Search for the cell housing the specified text and yield its (X, Y) center coordinate. 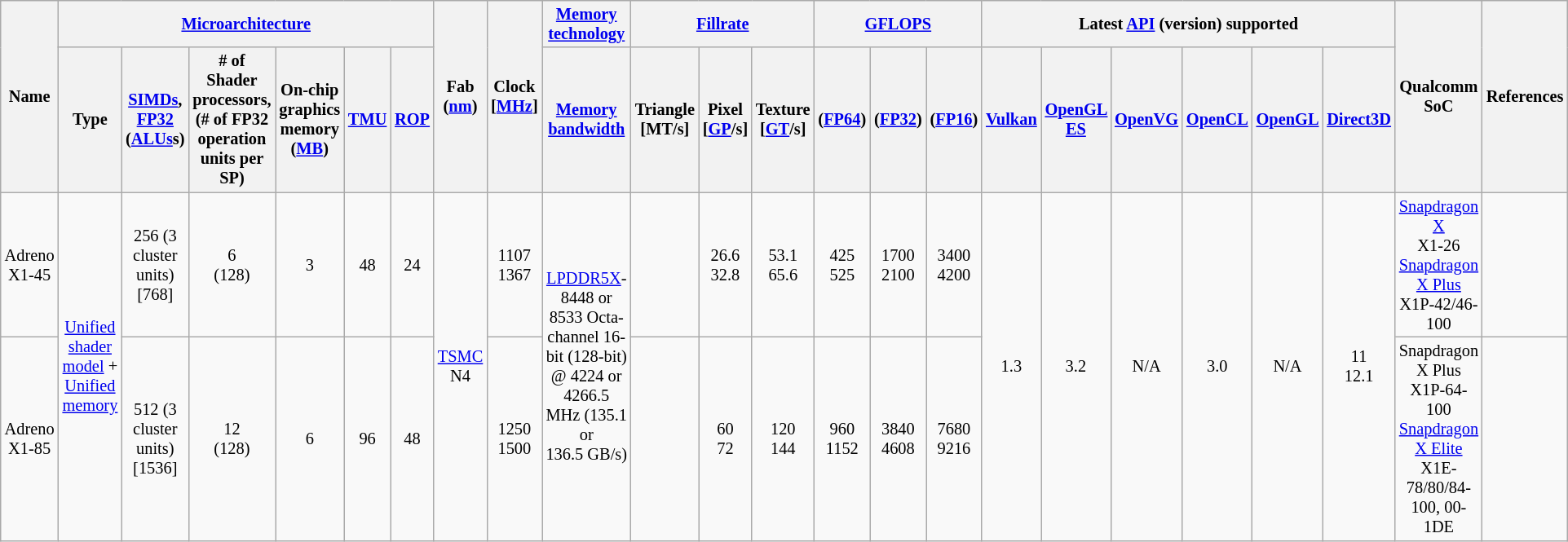
OpenVG (1146, 120)
Triangle[MT/s] (665, 120)
512 (3 cluster units) [1536] (155, 438)
References (1525, 96)
96 (367, 438)
Latest API (version) supported (1189, 24)
53.165.6 (783, 265)
3 (310, 265)
Clock [MHz] (514, 96)
6 (310, 438)
SIMDs, FP32(ALUss) (155, 120)
Adreno X1-85 (29, 438)
TSMC N4 (460, 367)
(FP32) (899, 120)
Fillrate (722, 24)
OpenGL (1288, 120)
7680 9216 (954, 438)
256 (3 cluster units) [768] (155, 265)
(FP16) (954, 120)
Memory technology (587, 24)
# of Shader processors, (# of FP32 operation units per SP) (232, 120)
3400 4200 (954, 265)
Direct3D (1358, 120)
12(128) (232, 438)
26.632.8 (726, 265)
1112.1 (1358, 367)
TMU (367, 120)
1250 1500 (514, 438)
Snapdragon X Plus X1P-64-100Snapdragon X Elite X1E-78/80/84-100, 00-1DE (1438, 438)
Microarchitecture (246, 24)
6072 (726, 438)
425525 (843, 265)
Vulkan (1011, 120)
OpenGL ES (1076, 120)
6(128) (232, 265)
1700 2100 (899, 265)
1.3 (1011, 367)
Name (29, 96)
Adreno X1-45 (29, 265)
(FP64) (843, 120)
GFLOPS (899, 24)
OpenCL (1217, 120)
Unified shader model + Unified memory (91, 367)
Type (91, 120)
ROP (413, 120)
Memory bandwidth (587, 120)
Qualcomm SoC (1438, 96)
Pixel[GP/s] (726, 120)
3.2 (1076, 367)
1107 1367 (514, 265)
120144 (783, 438)
960 1152 (843, 438)
On-chip graphics memory (MB) (310, 120)
Fab (nm) (460, 96)
Snapdragon XX1-26Snapdragon X Plus X1P-42/46-100 (1438, 265)
3.0 (1217, 367)
24 (413, 265)
Texture[GT/s] (783, 120)
LPDDR5X-8448 or 8533 Octa-channel 16-bit (128-bit) @ 4224 or 4266.5 MHz (135.1 or 136.5 GB/s) (587, 367)
3840 4608 (899, 438)
